Identify which cell holds the provided text, then report its [X, Y] central coordinate. 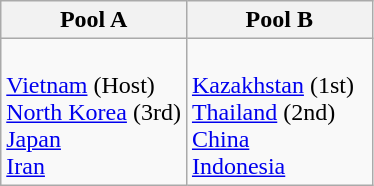
Vietnam (Host) North Korea (3rd) Japan Iran [94, 112]
Pool A [94, 20]
Pool B [279, 20]
Kazakhstan (1st) Thailand (2nd) China Indonesia [279, 112]
